Return the [X, Y] coordinate for the center point of the cell that contains the specified text.  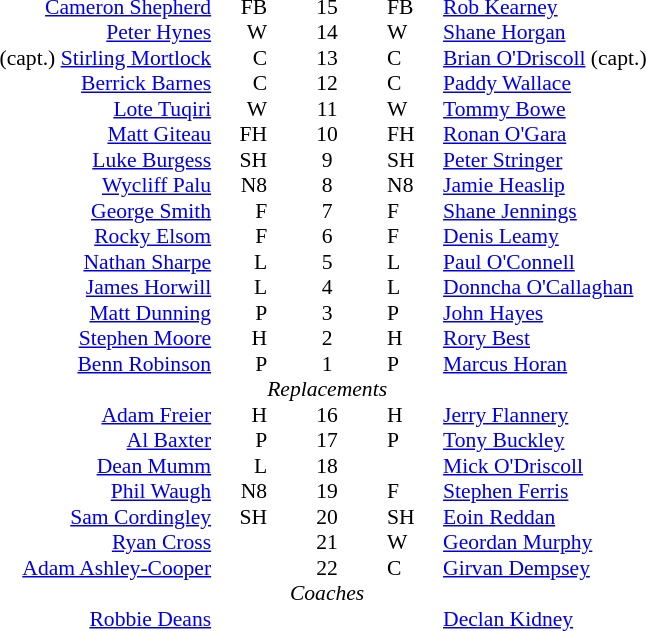
13 [327, 58]
6 [327, 237]
Coaches [327, 593]
11 [327, 109]
18 [327, 466]
22 [327, 568]
2 [327, 339]
7 [327, 211]
12 [327, 83]
8 [327, 185]
14 [327, 33]
19 [327, 491]
4 [327, 287]
Replacements [327, 389]
16 [327, 415]
9 [327, 160]
17 [327, 441]
3 [327, 313]
20 [327, 517]
10 [327, 135]
21 [327, 543]
1 [327, 364]
5 [327, 262]
